Capture the cell that displays the provided text and extract its [x, y] central coordinate. 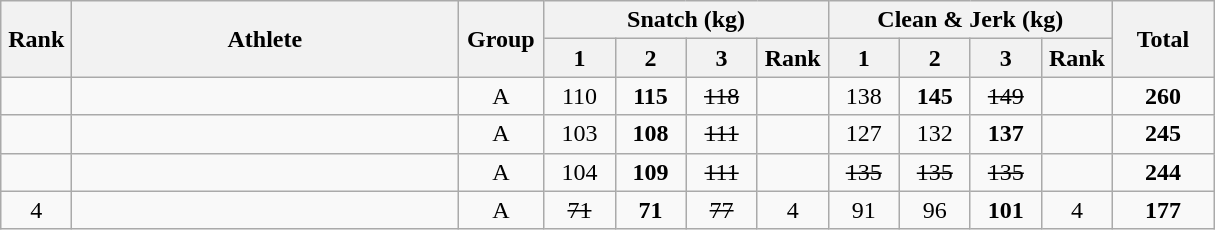
Group [501, 39]
101 [1006, 210]
Total [1162, 39]
177 [1162, 210]
132 [934, 134]
118 [722, 96]
Athlete [265, 39]
96 [934, 210]
138 [864, 96]
Snatch (kg) [686, 20]
104 [580, 172]
127 [864, 134]
109 [650, 172]
145 [934, 96]
110 [580, 96]
108 [650, 134]
Clean & Jerk (kg) [970, 20]
77 [722, 210]
91 [864, 210]
149 [1006, 96]
137 [1006, 134]
115 [650, 96]
244 [1162, 172]
103 [580, 134]
260 [1162, 96]
245 [1162, 134]
